For the text-containing cell, return its midpoint in (x, y) coordinate format. 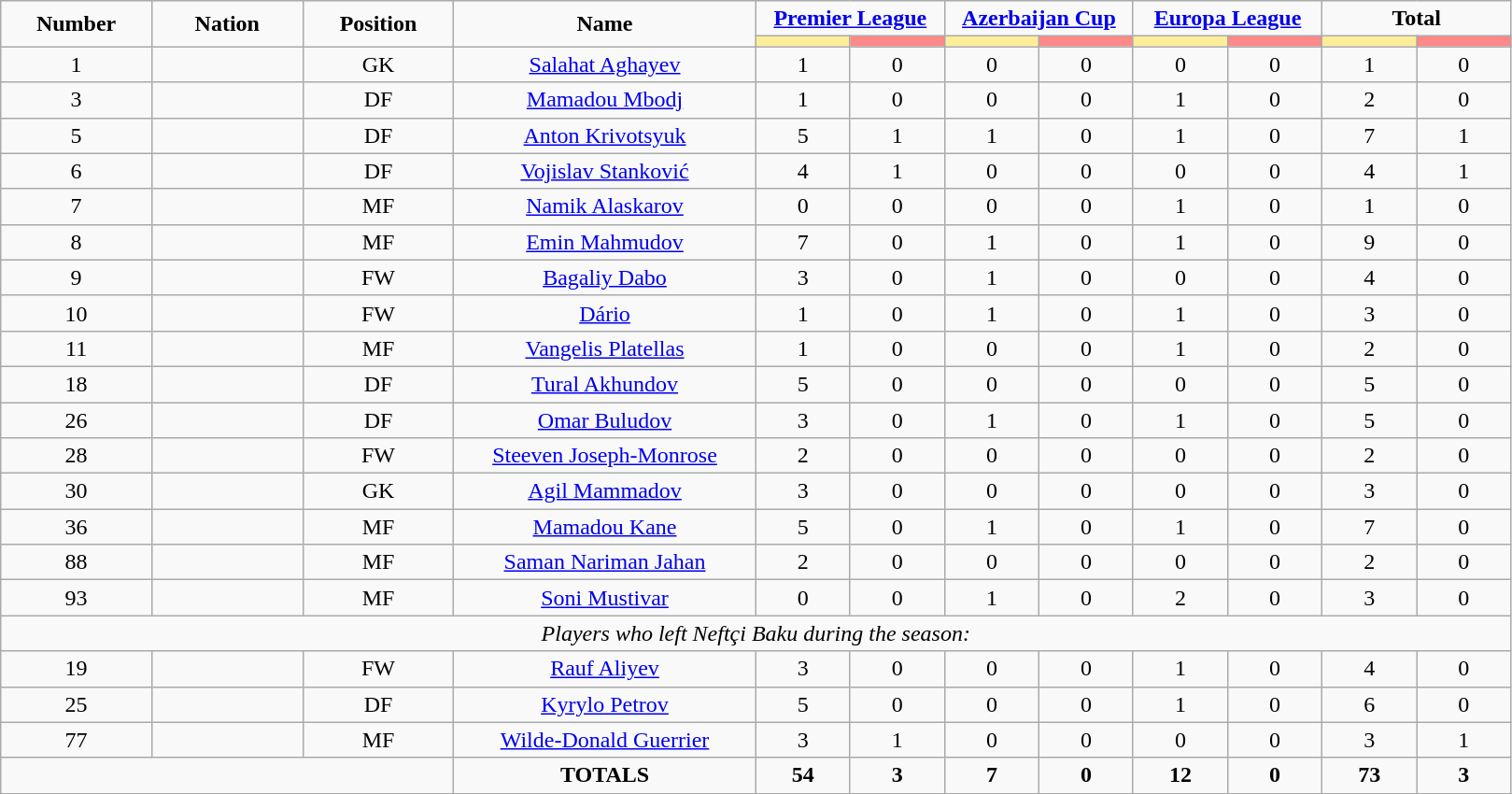
Premier League (850, 19)
Tural Akhundov (605, 384)
8 (77, 242)
Rauf Aliyev (605, 669)
Kyrylo Petrov (605, 704)
Salahat Aghayev (605, 64)
Vangelis Platellas (605, 348)
Omar Buludov (605, 419)
12 (1180, 775)
10 (77, 313)
Agil Mammadov (605, 491)
11 (77, 348)
Mamadou Mbodj (605, 100)
30 (77, 491)
18 (77, 384)
Saman Nariman Jahan (605, 562)
Europa League (1227, 19)
Mamadou Kane (605, 527)
26 (77, 419)
Anton Krivotsyuk (605, 135)
73 (1369, 775)
Namik Alaskarov (605, 206)
Azerbaijan Cup (1039, 19)
Vojislav Stanković (605, 171)
Emin Mahmudov (605, 242)
19 (77, 669)
93 (77, 598)
36 (77, 527)
Wilde-Donald Guerrier (605, 740)
Players who left Neftçi Baku during the season: (756, 633)
77 (77, 740)
Bagaliy Dabo (605, 277)
Number (77, 24)
25 (77, 704)
Nation (227, 24)
Total (1417, 19)
28 (77, 456)
TOTALS (605, 775)
Steeven Joseph-Monrose (605, 456)
Name (605, 24)
Position (378, 24)
Soni Mustivar (605, 598)
88 (77, 562)
54 (803, 775)
Dário (605, 313)
